Find where the given text appears and provide that cell's center as (X, Y) coordinate. 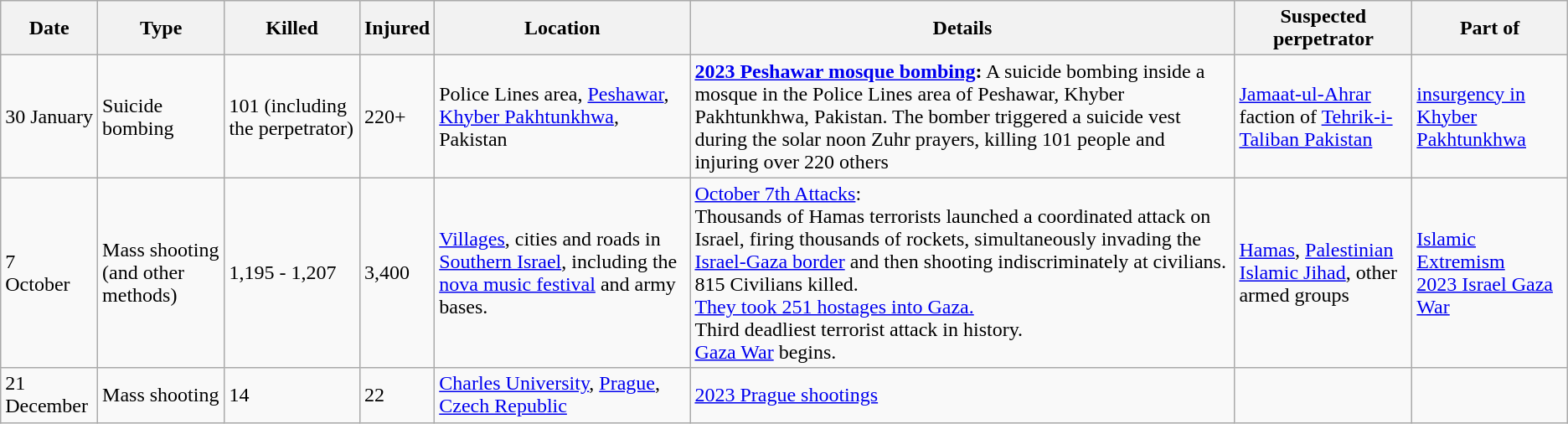
Type (161, 28)
14 (292, 396)
Jamaat-ul-Ahrar faction of Tehrik-i-Taliban Pakistan (1323, 116)
21 December (49, 396)
Date (49, 28)
Charles University, Prague, Czech Republic (563, 396)
Mass shooting (161, 396)
Hamas, Palestinian Islamic Jihad, other armed groups (1323, 273)
Suicide bombing (161, 116)
2023 Prague shootings (962, 396)
30 January (49, 116)
insurgency in Khyber Pakhtunkhwa (1489, 116)
Location (563, 28)
7October (49, 273)
101 (including the perpetrator) (292, 116)
3,400 (397, 273)
Police Lines area, Peshawar, Khyber Pakhtunkhwa, Pakistan (563, 116)
Killed (292, 28)
Villages, cities and roads in Southern Israel, including the nova music festival and army bases. (563, 273)
Islamic Extremism2023 Israel Gaza War (1489, 273)
Injured (397, 28)
Mass shooting (and other methods) (161, 273)
Details (962, 28)
Part of (1489, 28)
Suspected perpetrator (1323, 28)
22 (397, 396)
1,195 - 1,207 (292, 273)
220+ (397, 116)
